Return the [X, Y] coordinate for the center point of the cell that contains the specified text.  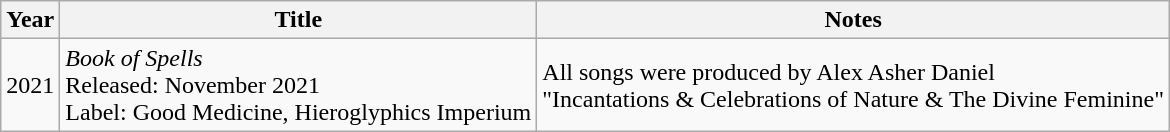
Year [30, 20]
Title [298, 20]
Book of SpellsReleased: November 2021Label: Good Medicine, Hieroglyphics Imperium [298, 85]
2021 [30, 85]
All songs were produced by Alex Asher Daniel"Incantations & Celebrations of Nature & The Divine Feminine" [854, 85]
Notes [854, 20]
